Pinpoint the cell where the given text exists, returning its [X, Y] midpoint coordinate. 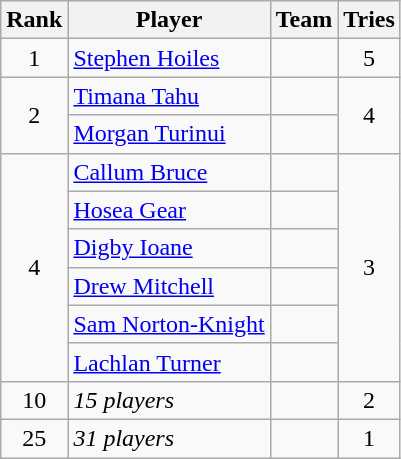
5 [370, 58]
Morgan Turinui [169, 134]
Callum Bruce [169, 172]
Digby Ioane [169, 248]
15 players [169, 400]
Hosea Gear [169, 210]
Team [304, 20]
Timana Tahu [169, 96]
Lachlan Turner [169, 362]
3 [370, 267]
Tries [370, 20]
Drew Mitchell [169, 286]
Sam Norton-Knight [169, 324]
Player [169, 20]
Rank [34, 20]
Stephen Hoiles [169, 58]
25 [34, 438]
10 [34, 400]
31 players [169, 438]
